Search for the cell housing the specified text and yield its (x, y) center coordinate. 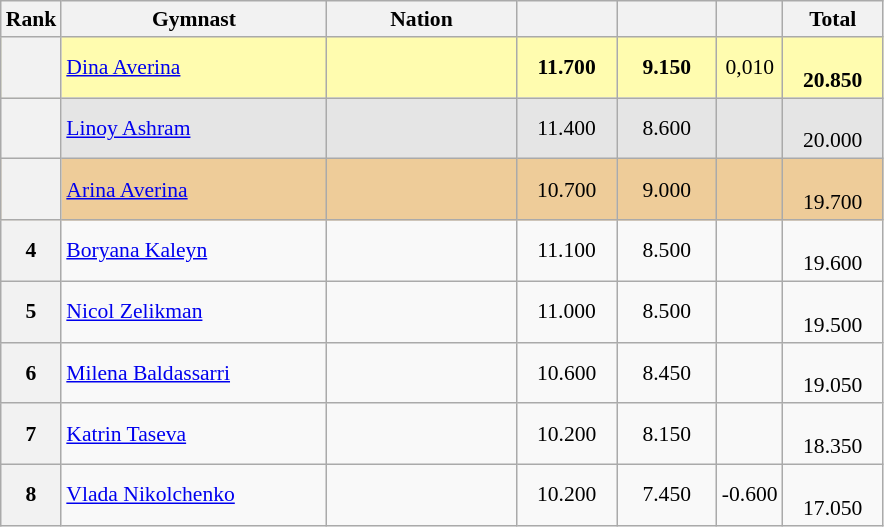
9.000 (667, 190)
20.000 (833, 128)
19.700 (833, 190)
11.700 (567, 68)
8.450 (667, 372)
17.050 (833, 496)
Nation (421, 19)
11.100 (567, 250)
Dina Averina (194, 68)
10.600 (567, 372)
11.000 (567, 312)
Total (833, 19)
10.700 (567, 190)
Katrin Taseva (194, 434)
19.500 (833, 312)
0,010 (750, 68)
18.350 (833, 434)
8.150 (667, 434)
Gymnast (194, 19)
9.150 (667, 68)
8.600 (667, 128)
7.450 (667, 496)
11.400 (567, 128)
5 (32, 312)
Milena Baldassarri (194, 372)
7 (32, 434)
6 (32, 372)
Rank (32, 19)
Vlada Nikolchenko (194, 496)
Boryana Kaleyn (194, 250)
Nicol Zelikman (194, 312)
Arina Averina (194, 190)
8 (32, 496)
Linoy Ashram (194, 128)
4 (32, 250)
19.050 (833, 372)
20.850 (833, 68)
-0.600 (750, 496)
19.600 (833, 250)
